Output the [x, y] coordinate of the center of the cell containing the given text.  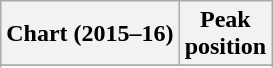
Peakposition [225, 34]
Chart (2015–16) [90, 34]
